Find where the given text appears and provide that cell's center as [X, Y] coordinate. 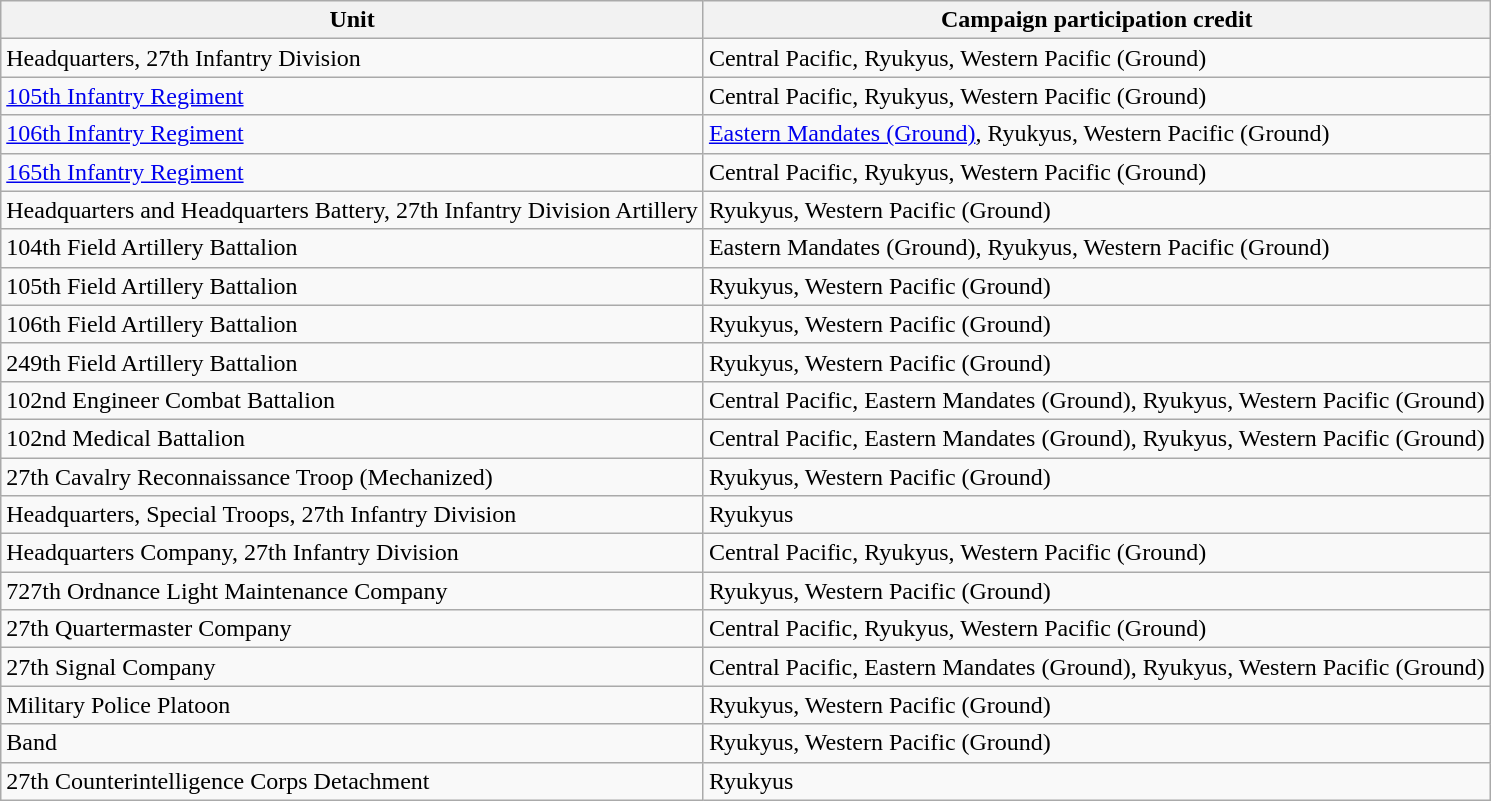
Military Police Platoon [352, 705]
Headquarters Company, 27th Infantry Division [352, 553]
27th Signal Company [352, 667]
Headquarters, 27th Infantry Division [352, 58]
Unit [352, 20]
104th Field Artillery Battalion [352, 248]
106th Infantry Regiment [352, 134]
106th Field Artillery Battalion [352, 324]
Headquarters and Headquarters Battery, 27th Infantry Division Artillery [352, 210]
165th Infantry Regiment [352, 172]
102nd Engineer Combat Battalion [352, 400]
27th Counterintelligence Corps Detachment [352, 781]
Campaign participation credit [1096, 20]
105th Field Artillery Battalion [352, 286]
727th Ordnance Light Maintenance Company [352, 591]
27th Quartermaster Company [352, 629]
105th Infantry Regiment [352, 96]
Band [352, 743]
102nd Medical Battalion [352, 438]
249th Field Artillery Battalion [352, 362]
Headquarters, Special Troops, 27th Infantry Division [352, 515]
27th Cavalry Reconnaissance Troop (Mechanized) [352, 477]
